Search for the cell housing the specified text and yield its (X, Y) center coordinate. 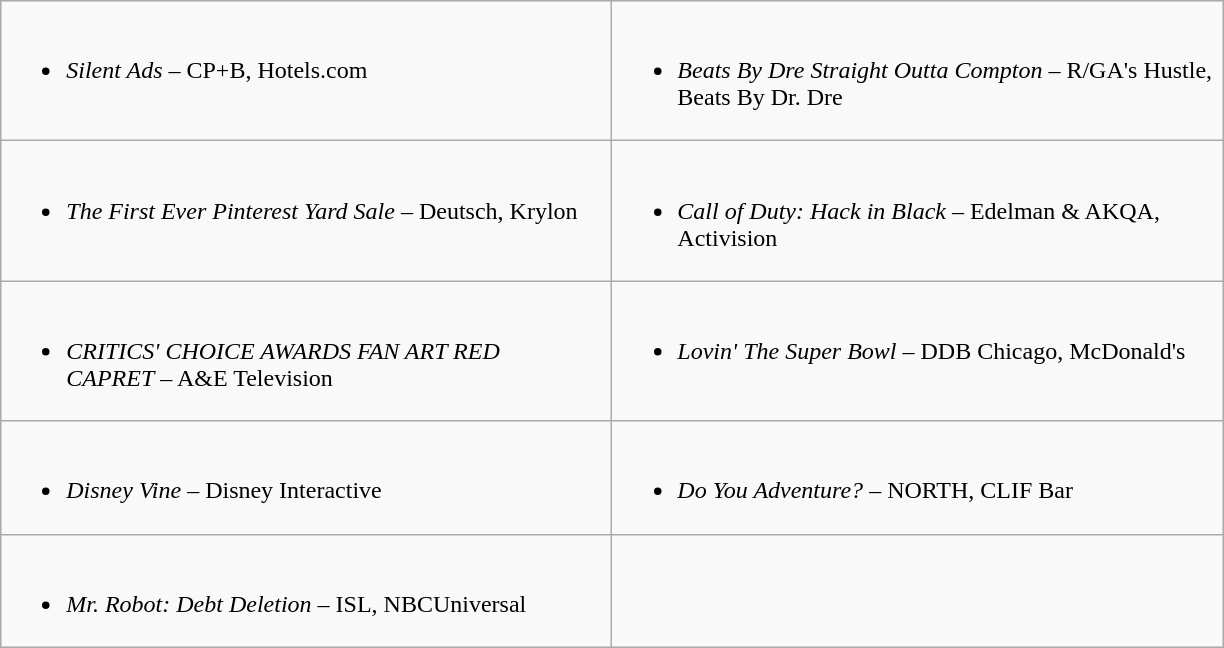
The First Ever Pinterest Yard Sale – Deutsch, Krylon (306, 211)
Mr. Robot: Debt Deletion – ISL, NBCUniversal (306, 590)
Do You Adventure? – NORTH, CLIF Bar (918, 478)
Silent Ads – CP+B, Hotels.com (306, 71)
Lovin' The Super Bowl – DDB Chicago, McDonald's (918, 351)
Disney Vine – Disney Interactive (306, 478)
CRITICS' CHOICE AWARDS FAN ART RED CAPRET – A&E Television (306, 351)
Call of Duty: Hack in Black – Edelman & AKQA, Activision (918, 211)
Beats By Dre Straight Outta Compton – R/GA's Hustle, Beats By Dr. Dre (918, 71)
